Find where the given text appears and provide that cell's center as [x, y] coordinate. 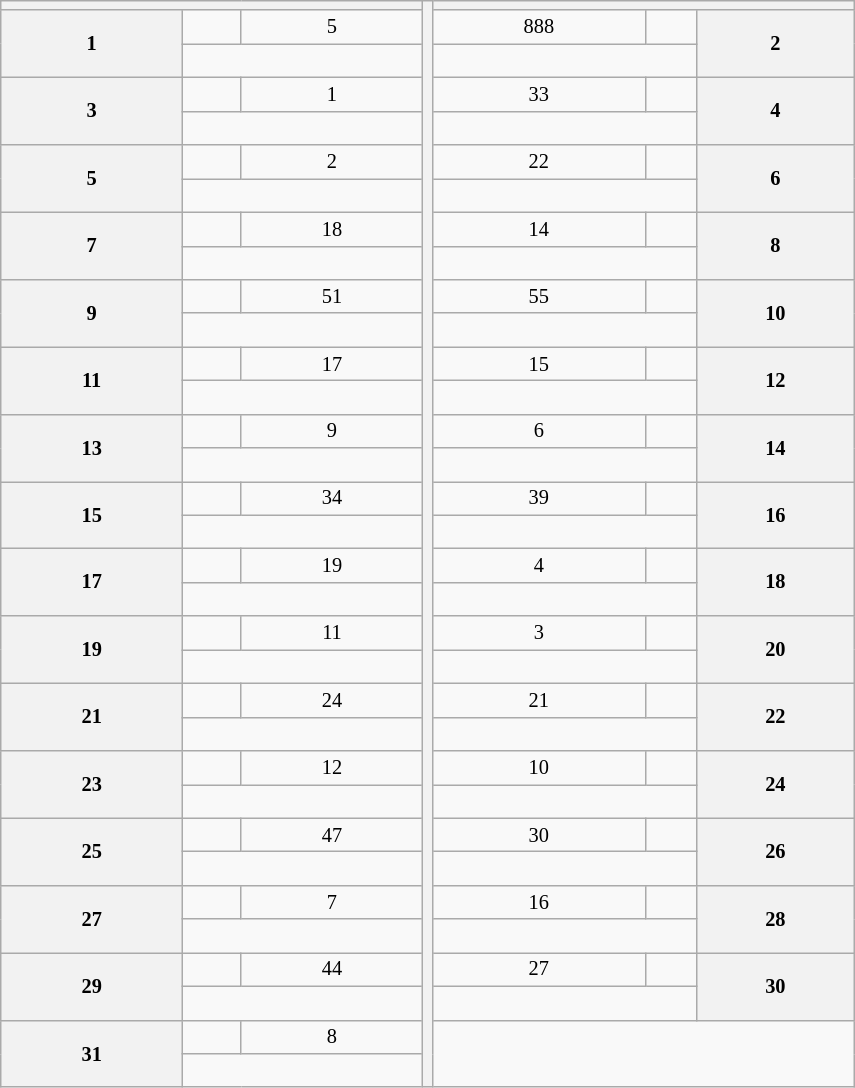
33 [539, 94]
34 [332, 498]
25 [92, 852]
55 [539, 296]
28 [776, 918]
20 [776, 650]
13 [92, 448]
26 [776, 852]
47 [332, 835]
29 [92, 986]
51 [332, 296]
23 [92, 784]
44 [332, 969]
31 [92, 1054]
888 [539, 27]
39 [539, 498]
